Detect which cell encompasses the target text, then output its (X, Y) center coordinate. 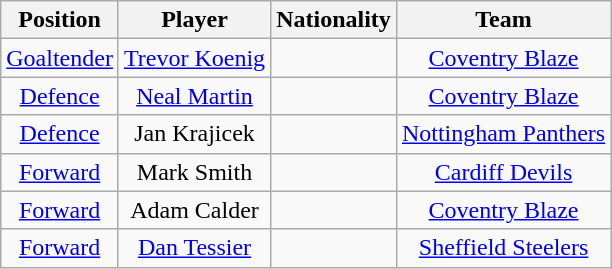
Goaltender (60, 58)
Adam Calder (194, 210)
Jan Krajicek (194, 134)
Trevor Koenig (194, 58)
Player (194, 20)
Sheffield Steelers (503, 248)
Position (60, 20)
Neal Martin (194, 96)
Nottingham Panthers (503, 134)
Dan Tessier (194, 248)
Cardiff Devils (503, 172)
Team (503, 20)
Mark Smith (194, 172)
Nationality (334, 20)
